Return the (x, y) coordinate for the center point of the cell that contains the specified text.  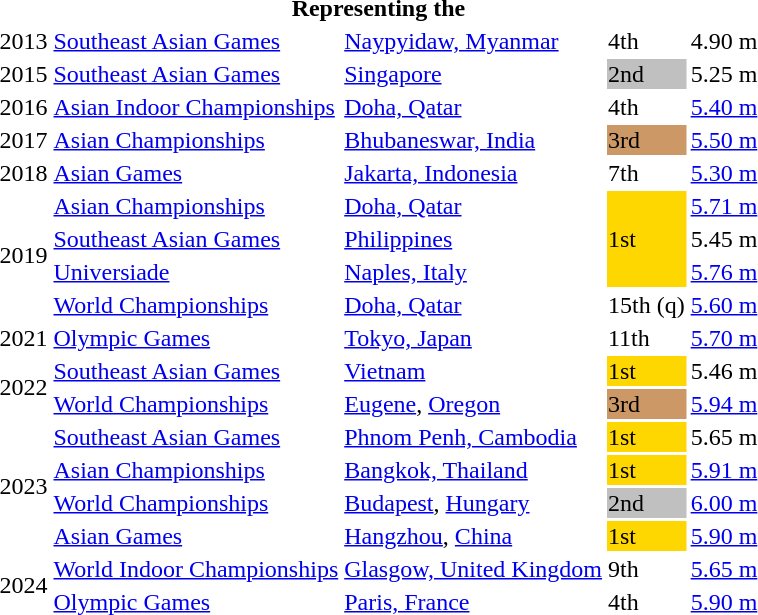
Olympic Games (196, 338)
Hangzhou, China (474, 536)
7th (646, 173)
11th (646, 338)
Jakarta, Indonesia (474, 173)
15th (q) (646, 305)
Vietnam (474, 371)
Bhubaneswar, India (474, 140)
Naples, Italy (474, 272)
Budapest, Hungary (474, 503)
Eugene, Oregon (474, 404)
Tokyo, Japan (474, 338)
World Indoor Championships (196, 569)
Singapore (474, 74)
9th (646, 569)
Universiade (196, 272)
Bangkok, Thailand (474, 470)
Glasgow, United Kingdom (474, 569)
Naypyidaw, Myanmar (474, 41)
Phnom Penh, Cambodia (474, 437)
Asian Indoor Championships (196, 107)
Philippines (474, 239)
